Locate the cell with the specified text and output its [x, y] center coordinate. 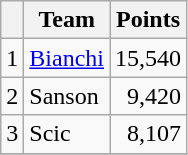
2 [12, 96]
15,540 [148, 58]
Points [148, 20]
Team [67, 20]
8,107 [148, 134]
Bianchi [67, 58]
9,420 [148, 96]
1 [12, 58]
Sanson [67, 96]
3 [12, 134]
Scic [67, 134]
